From the cell containing the given text, extract its center point as (x, y) coordinate. 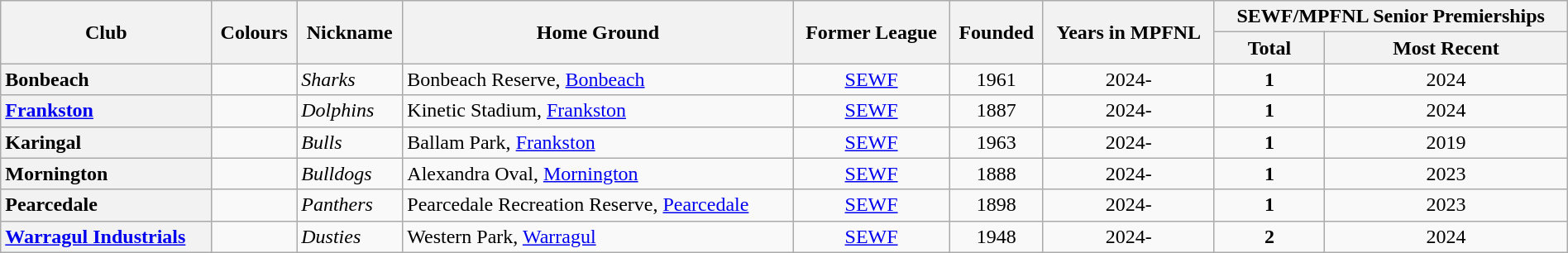
Panthers (350, 205)
1898 (996, 205)
Colours (255, 32)
SEWF/MPFNL Senior Premierships (1391, 17)
2 (1269, 236)
Dusties (350, 236)
1888 (996, 174)
1963 (996, 142)
Sharks (350, 79)
Nickname (350, 32)
Bulls (350, 142)
Alexandra Oval, Mornington (598, 174)
Total (1269, 48)
1887 (996, 111)
Karingal (106, 142)
Years in MPFNL (1128, 32)
Home Ground (598, 32)
2019 (1446, 142)
Bonbeach (106, 79)
Pearcedale Recreation Reserve, Pearcedale (598, 205)
Kinetic Stadium, Frankston (598, 111)
Most Recent (1446, 48)
Founded (996, 32)
Dolphins (350, 111)
Mornington (106, 174)
Bulldogs (350, 174)
Frankston (106, 111)
Club (106, 32)
Warragul Industrials (106, 236)
1948 (996, 236)
Western Park, Warragul (598, 236)
1961 (996, 79)
Pearcedale (106, 205)
Ballam Park, Frankston (598, 142)
Former League (872, 32)
Bonbeach Reserve, Bonbeach (598, 79)
